Detect which cell encompasses the target text, then output its [x, y] center coordinate. 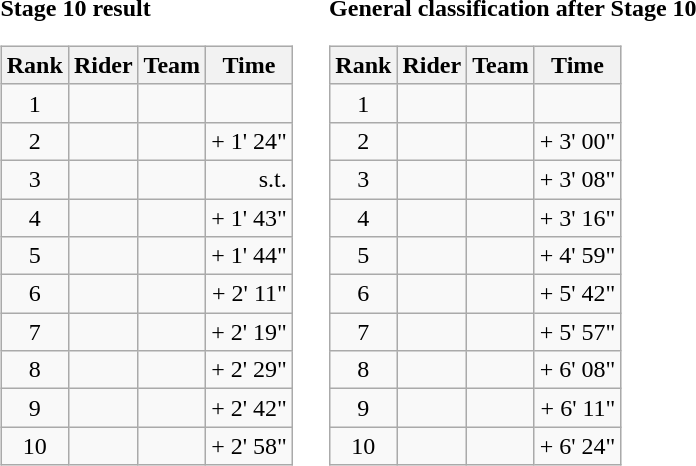
+ 3' 16" [578, 217]
+ 6' 24" [578, 446]
+ 2' 11" [250, 294]
+ 2' 42" [250, 408]
+ 2' 58" [250, 446]
+ 1' 44" [250, 256]
+ 6' 08" [578, 370]
+ 3' 08" [578, 179]
s.t. [250, 179]
+ 1' 24" [250, 141]
+ 6' 11" [578, 408]
+ 3' 00" [578, 141]
+ 1' 43" [250, 217]
+ 4' 59" [578, 256]
+ 2' 19" [250, 332]
+ 5' 57" [578, 332]
+ 5' 42" [578, 294]
+ 2' 29" [250, 370]
